Provide the (X, Y) coordinate of the cell's center where the given text is located.  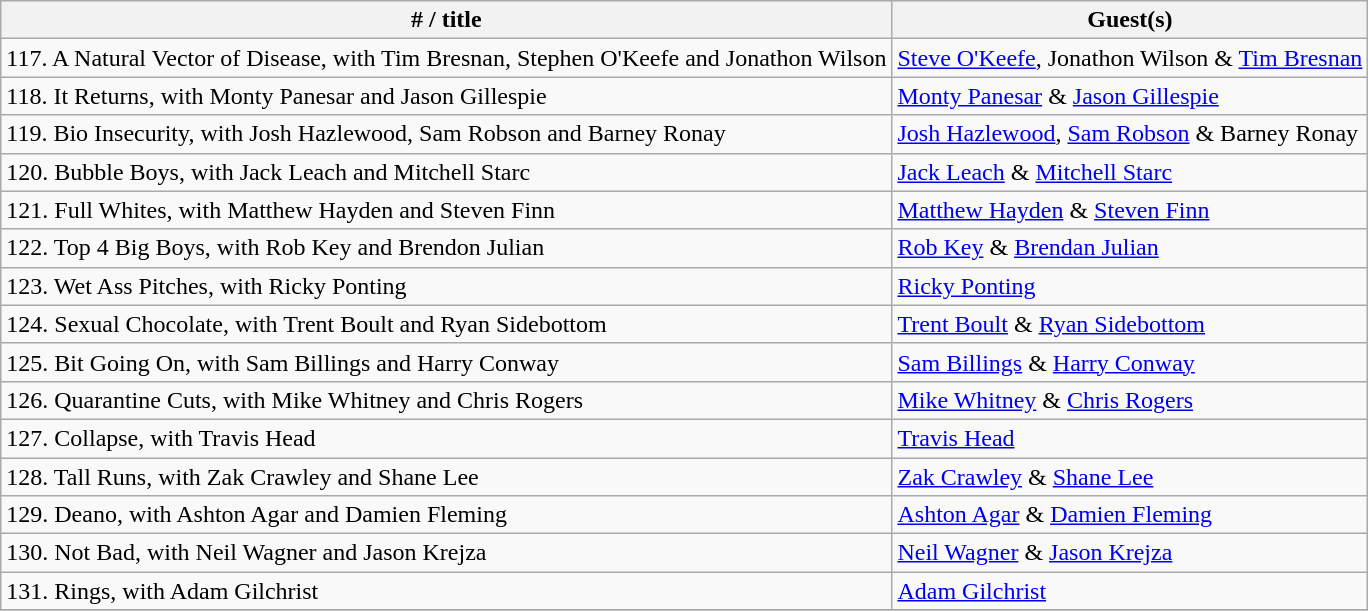
# / title (446, 20)
Guest(s) (1130, 20)
Monty Panesar & Jason Gillespie (1130, 96)
127. Collapse, with Travis Head (446, 438)
Zak Crawley & Shane Lee (1130, 477)
122. Top 4 Big Boys, with Rob Key and Brendon Julian (446, 248)
Rob Key & Brendan Julian (1130, 248)
128. Tall Runs, with Zak Crawley and Shane Lee (446, 477)
125. Bit Going On, with Sam Billings and Harry Conway (446, 362)
124. Sexual Chocolate, with Trent Boult and Ryan Sidebottom (446, 324)
Neil Wagner & Jason Krejza (1130, 553)
Ashton Agar & Damien Fleming (1130, 515)
120. Bubble Boys, with Jack Leach and Mitchell Starc (446, 172)
117. A Natural Vector of Disease, with Tim Bresnan, Stephen O'Keefe and Jonathon Wilson (446, 58)
Trent Boult & Ryan Sidebottom (1130, 324)
Ricky Ponting (1130, 286)
Adam Gilchrist (1130, 591)
Josh Hazlewood, Sam Robson & Barney Ronay (1130, 134)
Mike Whitney & Chris Rogers (1130, 400)
123. Wet Ass Pitches, with Ricky Ponting (446, 286)
130. Not Bad, with Neil Wagner and Jason Krejza (446, 553)
126. Quarantine Cuts, with Mike Whitney and Chris Rogers (446, 400)
129. Deano, with Ashton Agar and Damien Fleming (446, 515)
118. It Returns, with Monty Panesar and Jason Gillespie (446, 96)
Travis Head (1130, 438)
Steve O'Keefe, Jonathon Wilson & Tim Bresnan (1130, 58)
121. Full Whites, with Matthew Hayden and Steven Finn (446, 210)
Sam Billings & Harry Conway (1130, 362)
119. Bio Insecurity, with Josh Hazlewood, Sam Robson and Barney Ronay (446, 134)
Jack Leach & Mitchell Starc (1130, 172)
Matthew Hayden & Steven Finn (1130, 210)
131. Rings, with Adam Gilchrist (446, 591)
